Output the (X, Y) coordinate of the center of the cell containing the given text.  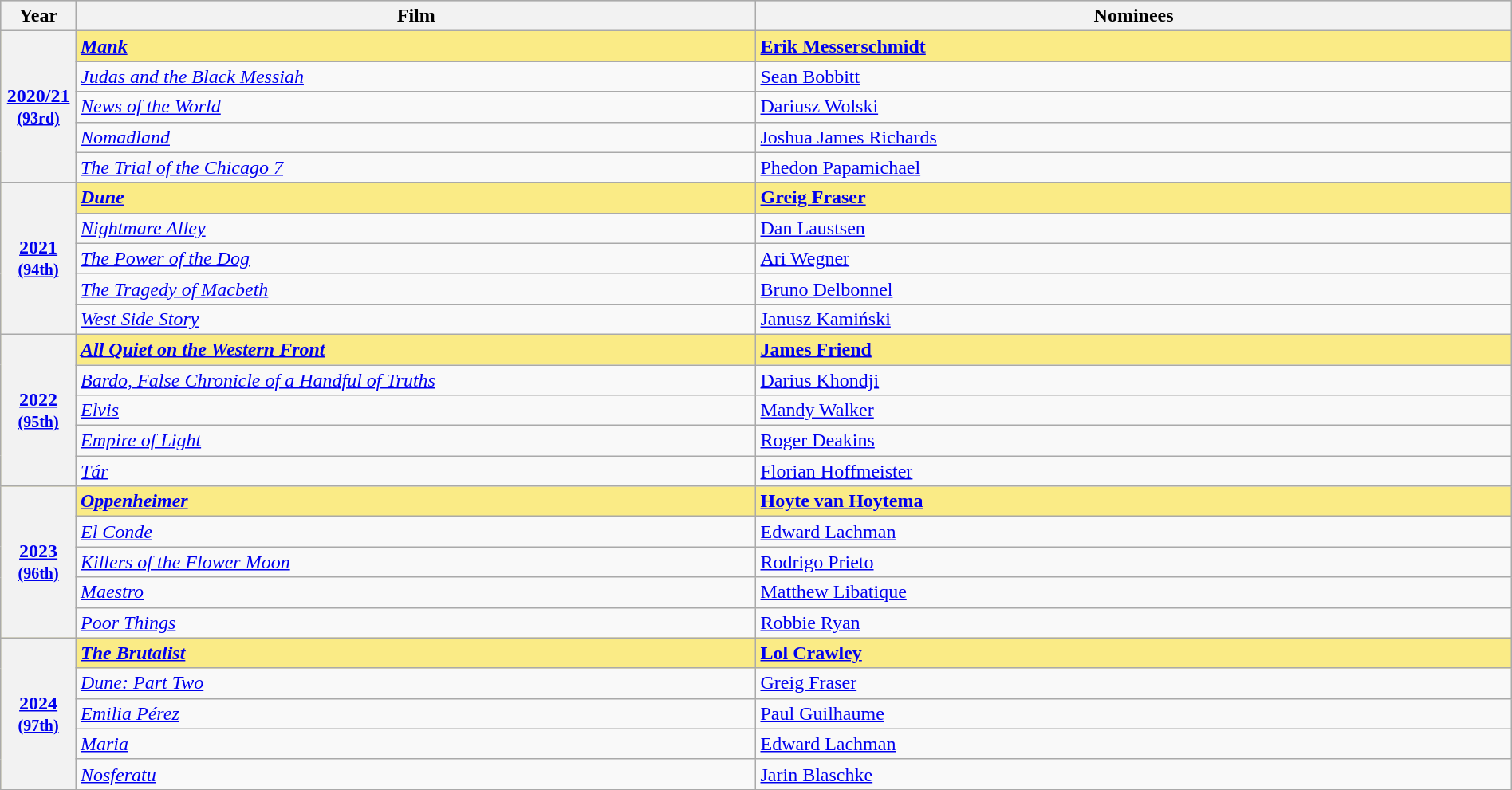
Film (416, 16)
Erik Messerschmidt (1134, 46)
The Brutalist (416, 653)
Darius Khondji (1134, 380)
The Tragedy of Macbeth (416, 289)
Phedon Papamichael (1134, 167)
Mandy Walker (1134, 411)
Rodrigo Prieto (1134, 562)
Lol Crawley (1134, 653)
Hoyte van Hoytema (1134, 501)
2023(96th) (38, 562)
Matthew Libatique (1134, 592)
Paul Guilhaume (1134, 713)
Nominees (1134, 16)
Bruno Delbonnel (1134, 289)
Killers of the Flower Moon (416, 562)
El Conde (416, 532)
Joshua James Richards (1134, 137)
2020/21(93rd) (38, 107)
Empire of Light (416, 441)
Robbie Ryan (1134, 623)
News of the World (416, 107)
Ari Wegner (1134, 258)
Nomadland (416, 137)
Nosferatu (416, 774)
Sean Bobbitt (1134, 77)
Maria (416, 744)
James Friend (1134, 349)
2022(95th) (38, 410)
Nightmare Alley (416, 228)
Dariusz Wolski (1134, 107)
Dan Laustsen (1134, 228)
All Quiet on the Western Front (416, 349)
Oppenheimer (416, 501)
2024(97th) (38, 713)
Poor Things (416, 623)
Tár (416, 471)
Janusz Kamiński (1134, 319)
The Trial of the Chicago 7 (416, 167)
Dune: Part Two (416, 683)
Dune (416, 198)
Florian Hoffmeister (1134, 471)
Judas and the Black Messiah (416, 77)
Emilia Pérez (416, 713)
The Power of the Dog (416, 258)
Jarin Blaschke (1134, 774)
Roger Deakins (1134, 441)
Bardo, False Chronicle of a Handful of Truths (416, 380)
Mank (416, 46)
Maestro (416, 592)
2021(94th) (38, 258)
Elvis (416, 411)
Year (38, 16)
West Side Story (416, 319)
